Scan for the cell matching the given text and deliver its [X, Y] coordinate at center. 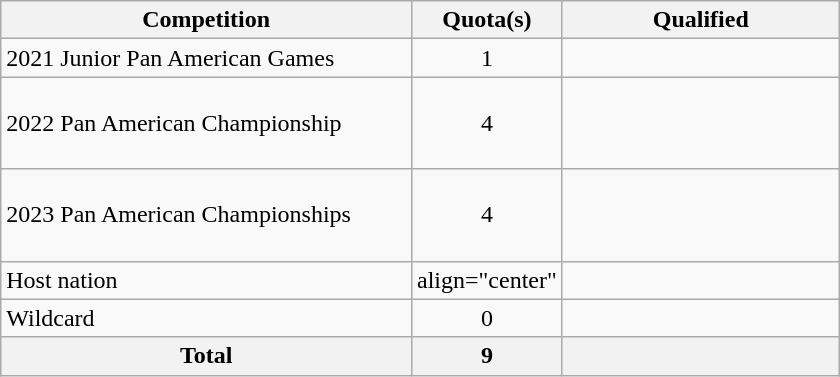
2022 Pan American Championship [206, 123]
1 [486, 58]
Qualified [700, 20]
2021 Junior Pan American Games [206, 58]
Wildcard [206, 318]
9 [486, 356]
Quota(s) [486, 20]
2023 Pan American Championships [206, 215]
align="center" [486, 280]
Competition [206, 20]
Total [206, 356]
Host nation [206, 280]
0 [486, 318]
